Provide the [X, Y] coordinate of the cell's center where the given text is located.  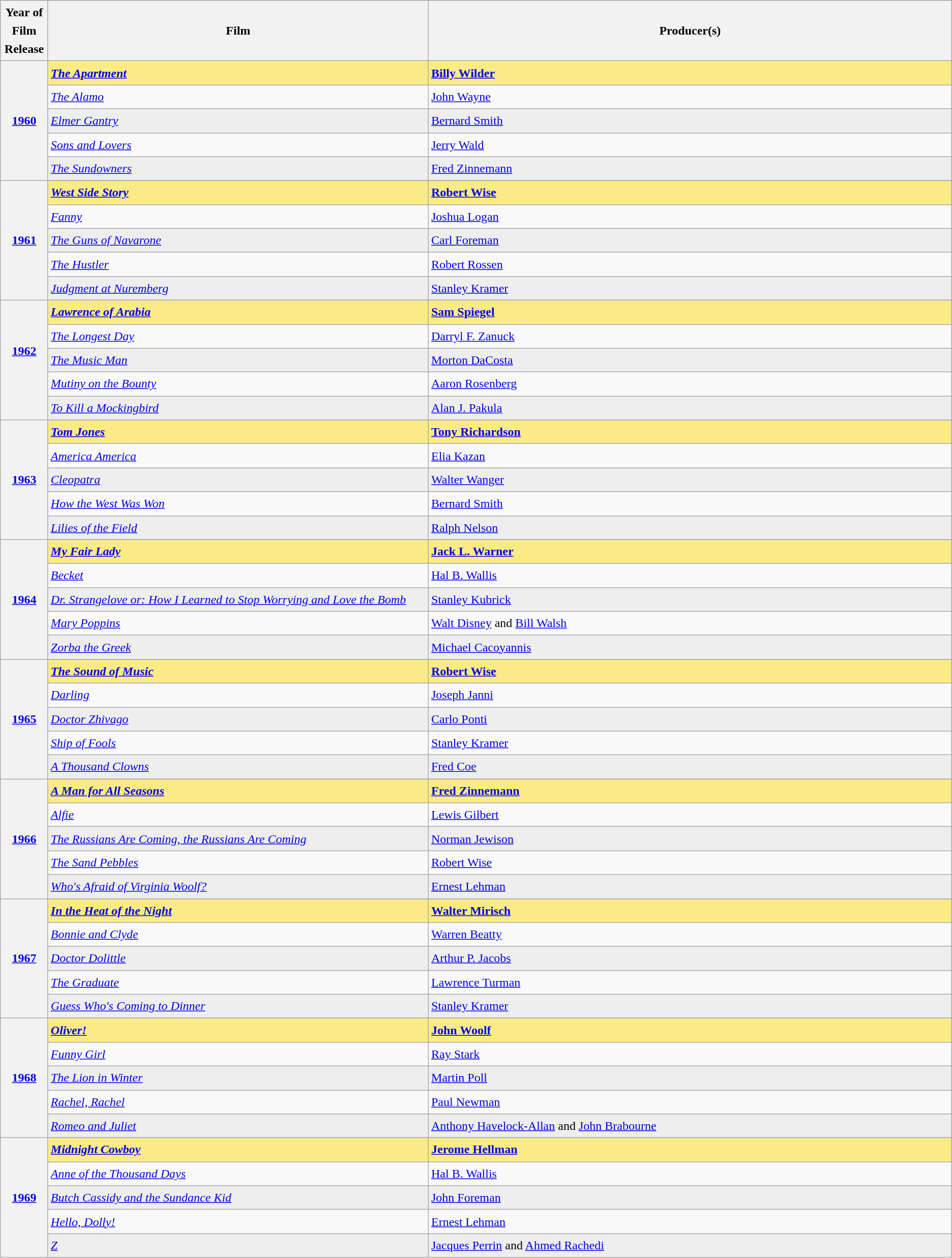
Jack L. Warner [690, 551]
The Apartment [238, 73]
Romeo and Juliet [238, 1126]
Joseph Janni [690, 695]
Alfie [238, 815]
Judgment at Nuremberg [238, 288]
Lewis Gilbert [690, 815]
John Foreman [690, 1198]
The Graduate [238, 982]
Film [238, 31]
Michael Cacoyannis [690, 647]
Carl Foreman [690, 240]
Jerry Wald [690, 144]
1966 [24, 839]
Fred Coe [690, 767]
Mary Poppins [238, 623]
1967 [24, 958]
Sons and Lovers [238, 144]
Midnight Cowboy [238, 1150]
Lawrence Turman [690, 982]
1960 [24, 121]
Norman Jewison [690, 839]
Bonnie and Clyde [238, 935]
Rachel, Rachel [238, 1102]
Z [238, 1246]
Oliver! [238, 1030]
Year of Film Release [24, 31]
Ray Stark [690, 1054]
West Side Story [238, 192]
Cleopatra [238, 480]
The Music Man [238, 360]
Becket [238, 576]
1961 [24, 240]
A Thousand Clowns [238, 767]
1969 [24, 1198]
Sam Spiegel [690, 312]
Doctor Zhivago [238, 719]
The Sound of Music [238, 671]
Funny Girl [238, 1054]
The Longest Day [238, 337]
Alan J. Pakula [690, 408]
Mutiny on the Bounty [238, 384]
Elia Kazan [690, 456]
Martin Poll [690, 1078]
Joshua Logan [690, 217]
Dr. Strangelove or: How I Learned to Stop Worrying and Love the Bomb [238, 599]
Arthur P. Jacobs [690, 958]
My Fair Lady [238, 551]
1963 [24, 480]
Walter Mirisch [690, 910]
The Guns of Navarone [238, 240]
The Russians Are Coming, the Russians Are Coming [238, 839]
1965 [24, 719]
1964 [24, 599]
Carlo Ponti [690, 719]
Darryl F. Zanuck [690, 337]
Walt Disney and Bill Walsh [690, 623]
John Woolf [690, 1030]
The Lion in Winter [238, 1078]
Anthony Havelock-Allan and John Brabourne [690, 1126]
To Kill a Mockingbird [238, 408]
America America [238, 456]
Zorba the Greek [238, 647]
Paul Newman [690, 1102]
Doctor Dolittle [238, 958]
1968 [24, 1078]
Tom Jones [238, 432]
Walter Wanger [690, 480]
Morton DaCosta [690, 360]
Guess Who's Coming to Dinner [238, 1006]
How the West Was Won [238, 503]
Lawrence of Arabia [238, 312]
Aaron Rosenberg [690, 384]
Fanny [238, 217]
Jerome Hellman [690, 1150]
The Alamo [238, 97]
Tony Richardson [690, 432]
Butch Cassidy and the Sundance Kid [238, 1198]
In the Heat of the Night [238, 910]
Ralph Nelson [690, 528]
Elmer Gantry [238, 121]
Darling [238, 695]
Jacques Perrin and Ahmed Rachedi [690, 1246]
Robert Rossen [690, 264]
Stanley Kubrick [690, 599]
The Sundowners [238, 169]
Producer(s) [690, 31]
John Wayne [690, 97]
Hello, Dolly! [238, 1221]
Warren Beatty [690, 935]
1962 [24, 360]
Who's Afraid of Virginia Woolf? [238, 887]
The Hustler [238, 264]
Anne of the Thousand Days [238, 1174]
Lilies of the Field [238, 528]
Ship of Fools [238, 743]
Billy Wilder [690, 73]
A Man for All Seasons [238, 791]
The Sand Pebbles [238, 862]
